Determine the (X, Y) coordinate at the center of the cell enclosing the given text.  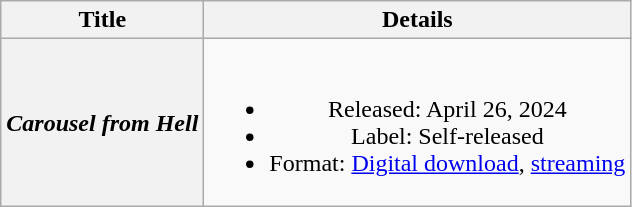
Released: April 26, 2024Label: Self-releasedFormat: Digital download, streaming (418, 122)
Title (102, 20)
Details (418, 20)
Carousel from Hell (102, 122)
